Search for the cell housing the specified text and yield its [x, y] center coordinate. 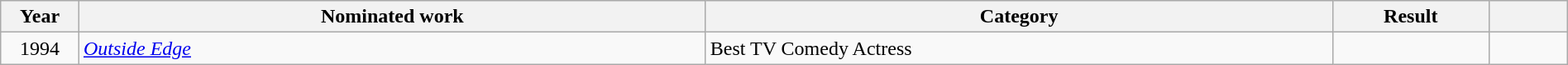
Result [1411, 17]
1994 [40, 48]
Best TV Comedy Actress [1019, 48]
Year [40, 17]
Category [1019, 17]
Outside Edge [392, 48]
Nominated work [392, 17]
